Return the (x, y) coordinate for the center point of the cell that contains the specified text.  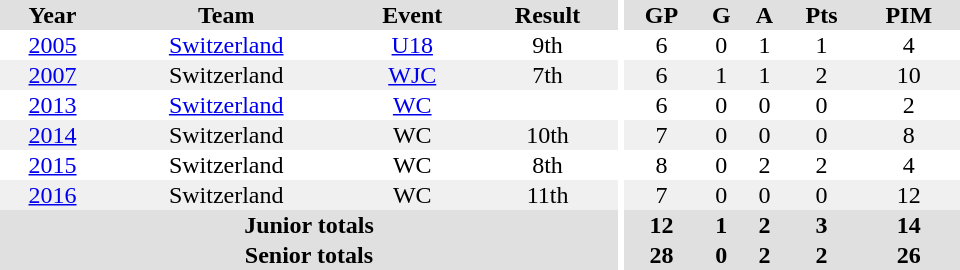
2013 (52, 105)
2005 (52, 45)
2016 (52, 195)
PIM (909, 15)
WJC (412, 75)
28 (662, 255)
GP (662, 15)
Junior totals (309, 225)
Event (412, 15)
2015 (52, 165)
G (722, 15)
10 (909, 75)
Senior totals (309, 255)
Pts (821, 15)
26 (909, 255)
14 (909, 225)
8th (548, 165)
10th (548, 135)
2014 (52, 135)
Result (548, 15)
7th (548, 75)
9th (548, 45)
11th (548, 195)
U18 (412, 45)
Team (226, 15)
A (765, 15)
3 (821, 225)
Year (52, 15)
2007 (52, 75)
